Identify which cell holds the provided text, then report its [x, y] central coordinate. 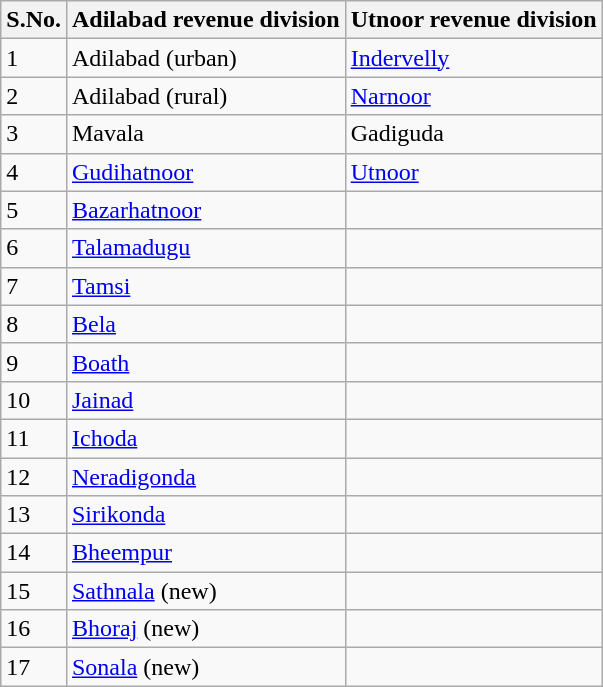
Gudihatnoor [206, 172]
12 [34, 477]
5 [34, 210]
Adilabad (urban) [206, 58]
Utnoor revenue division [474, 20]
16 [34, 629]
Mavala [206, 134]
Sirikonda [206, 515]
4 [34, 172]
Neradigonda [206, 477]
Sathnala (new) [206, 591]
Gadiguda [474, 134]
9 [34, 362]
Indervelly [474, 58]
Bela [206, 324]
Tamsi [206, 286]
14 [34, 553]
1 [34, 58]
Jainad [206, 400]
Boath [206, 362]
Bazarhatnoor [206, 210]
Talamadugu [206, 248]
Bhoraj (new) [206, 629]
Narnoor [474, 96]
2 [34, 96]
13 [34, 515]
6 [34, 248]
Ichoda [206, 438]
11 [34, 438]
Bheempur [206, 553]
3 [34, 134]
Sonala (new) [206, 667]
10 [34, 400]
Adilabad (rural) [206, 96]
Adilabad revenue division [206, 20]
15 [34, 591]
Utnoor [474, 172]
8 [34, 324]
7 [34, 286]
S.No. [34, 20]
17 [34, 667]
